Output the [x, y] coordinate of the center of the cell containing the given text.  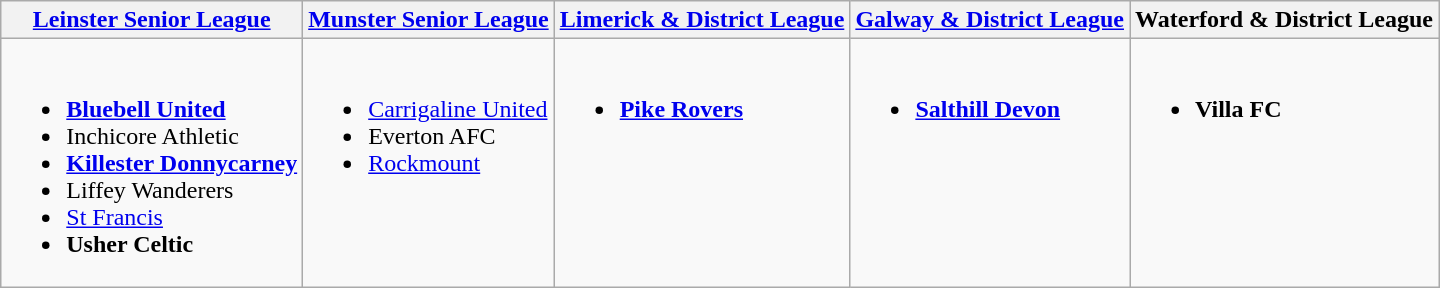
Galway & District League [990, 20]
Leinster Senior League [152, 20]
Villa FC [1284, 163]
Limerick & District League [702, 20]
Carrigaline UnitedEverton AFCRockmount [429, 163]
Salthill Devon [990, 163]
Waterford & District League [1284, 20]
Bluebell UnitedInchicore AthleticKillester DonnycarneyLiffey WanderersSt FrancisUsher Celtic [152, 163]
Pike Rovers [702, 163]
Munster Senior League [429, 20]
